For the text-containing cell, return its midpoint in [x, y] coordinate format. 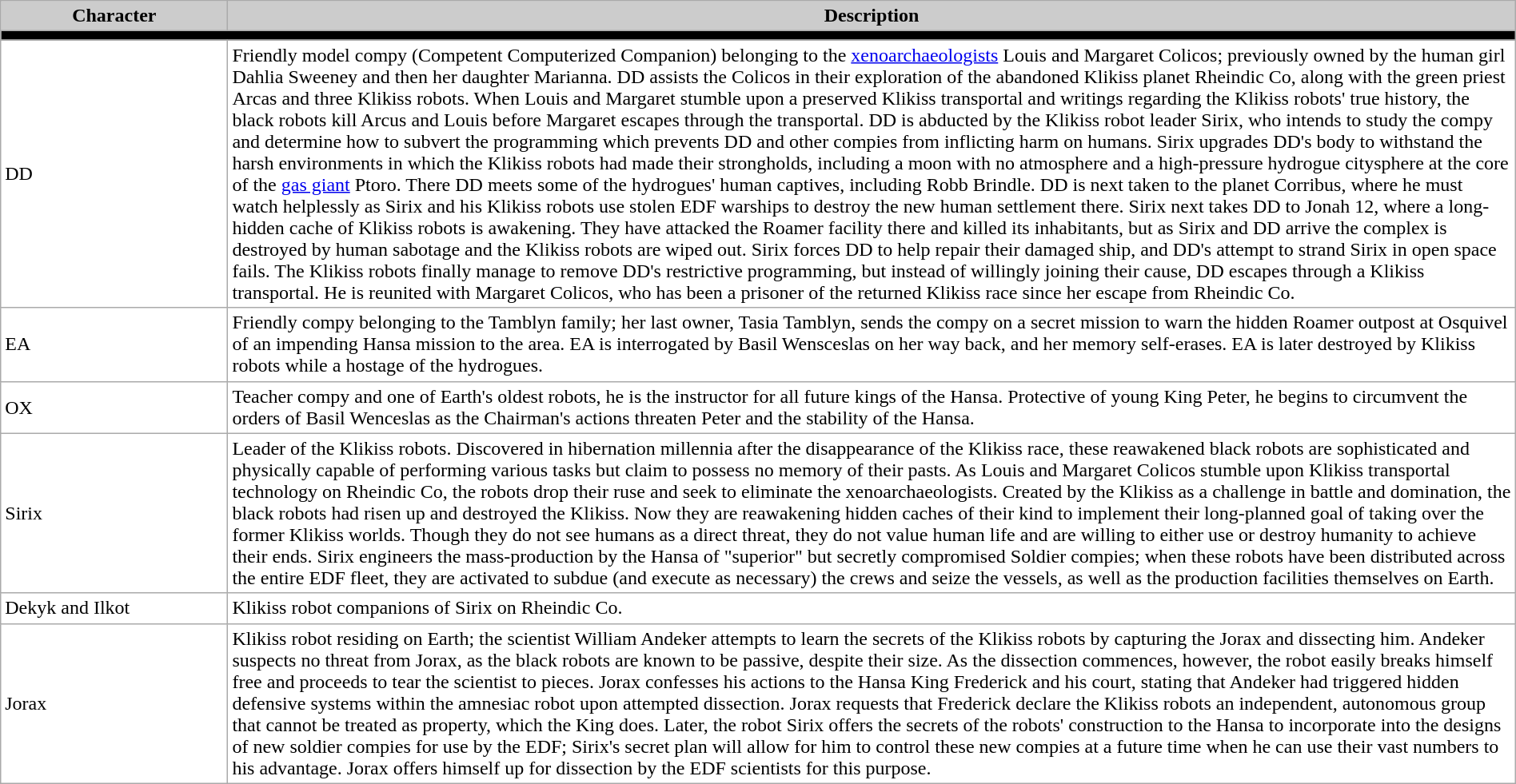
Dekyk and Ilkot [114, 608]
Klikiss robot companions of Sirix on Rheindic Co. [872, 608]
Sirix [114, 513]
OX [114, 408]
DD [114, 174]
Description [872, 16]
EA [114, 344]
Character [114, 16]
Jorax [114, 703]
